From the cell containing the given text, extract its center point as (x, y) coordinate. 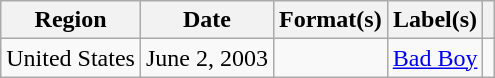
Date (206, 20)
Region (71, 20)
Format(s) (331, 20)
United States (71, 58)
Bad Boy (435, 58)
Label(s) (435, 20)
June 2, 2003 (206, 58)
